Extract the [X, Y] coordinate from the center of the cell holding the provided text.  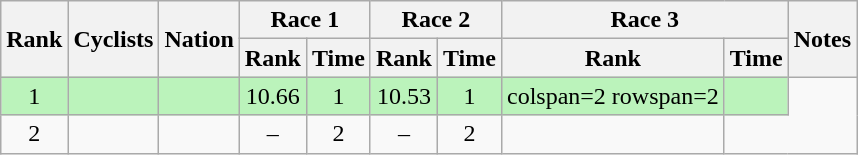
Notes [822, 39]
10.53 [404, 96]
Race 3 [644, 20]
colspan=2 rowspan=2 [612, 96]
10.66 [272, 96]
Race 2 [436, 20]
Nation [199, 39]
Race 1 [304, 20]
Cyclists [114, 39]
